Return the (X, Y) coordinate for the center point of the cell that contains the specified text.  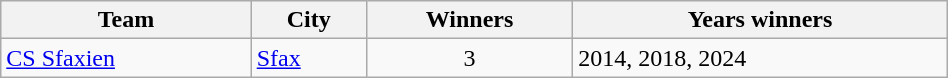
City (308, 20)
2014, 2018, 2024 (760, 58)
3 (469, 58)
Team (126, 20)
Years winners (760, 20)
Winners (469, 20)
Sfax (308, 58)
CS Sfaxien (126, 58)
